Capture the cell that displays the provided text and extract its (x, y) central coordinate. 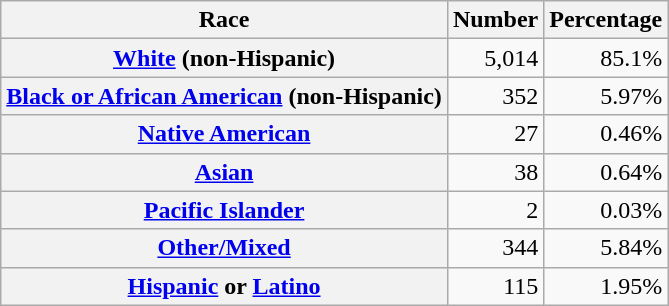
White (non-Hispanic) (224, 58)
85.1% (606, 58)
5,014 (495, 58)
Pacific Islander (224, 210)
27 (495, 134)
Percentage (606, 20)
0.64% (606, 172)
352 (495, 96)
115 (495, 286)
1.95% (606, 286)
Other/Mixed (224, 248)
Race (224, 20)
2 (495, 210)
0.46% (606, 134)
38 (495, 172)
344 (495, 248)
5.97% (606, 96)
Asian (224, 172)
Black or African American (non-Hispanic) (224, 96)
Number (495, 20)
5.84% (606, 248)
Hispanic or Latino (224, 286)
Native American (224, 134)
0.03% (606, 210)
